Search for the cell housing the specified text and yield its (X, Y) center coordinate. 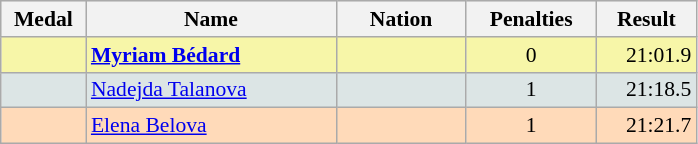
21:01.9 (646, 55)
Name (211, 19)
Penalties (531, 19)
21:21.7 (646, 126)
0 (531, 55)
Elena Belova (211, 126)
Nation (401, 19)
Result (646, 19)
Myriam Bédard (211, 55)
Nadejda Talanova (211, 90)
21:18.5 (646, 90)
Medal (44, 19)
